Capture the cell that displays the provided text and extract its (X, Y) central coordinate. 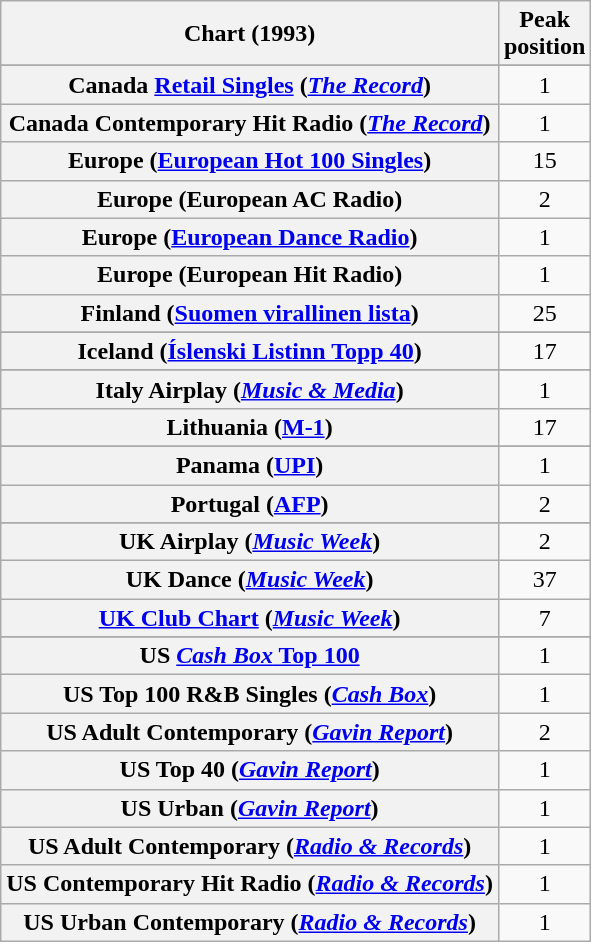
Chart (1993) (250, 34)
Lithuania (M-1) (250, 427)
US Top 40 (Gavin Report) (250, 770)
US Adult Contemporary (Gavin Report) (250, 732)
UK Dance (Music Week) (250, 580)
15 (544, 161)
UK Airplay (Music Week) (250, 542)
Italy Airplay (Music & Media) (250, 389)
25 (544, 313)
Europe (European Hot 100 Singles) (250, 161)
Europe (European AC Radio) (250, 199)
Canada Retail Singles (The Record) (250, 85)
US Urban Contemporary (Radio & Records) (250, 922)
Iceland (Íslenski Listinn Topp 40) (250, 351)
Europe (European Dance Radio) (250, 237)
US Cash Box Top 100 (250, 656)
US Adult Contemporary (Radio & Records) (250, 846)
Finland (Suomen virallinen lista) (250, 313)
7 (544, 618)
US Urban (Gavin Report) (250, 808)
UK Club Chart (Music Week) (250, 618)
Panama (UPI) (250, 465)
Europe (European Hit Radio) (250, 275)
US Top 100 R&B Singles (Cash Box) (250, 694)
37 (544, 580)
Portugal (AFP) (250, 503)
Peakposition (544, 34)
US Contemporary Hit Radio (Radio & Records) (250, 884)
Canada Contemporary Hit Radio (The Record) (250, 123)
